Provide the (X, Y) coordinate of the cell's center where the given text is located.  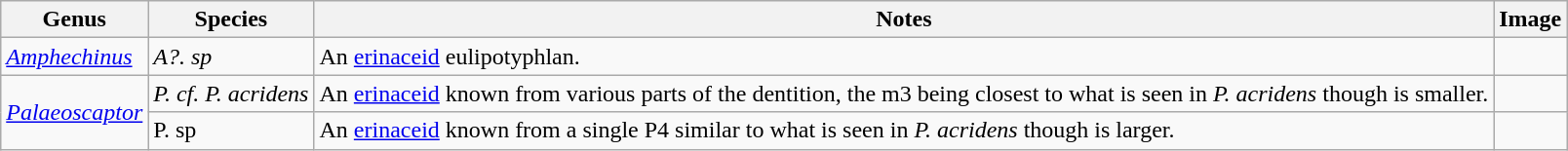
Palaeoscaptor (74, 112)
An erinaceid known from a single P4 similar to what is seen in P. acridens though is larger. (904, 131)
A?. sp (231, 57)
Genus (74, 19)
Image (1531, 19)
P. sp (231, 131)
Species (231, 19)
An erinaceid eulipotyphlan. (904, 57)
Notes (904, 19)
Amphechinus (74, 57)
P. cf. P. acridens (231, 94)
An erinaceid known from various parts of the dentition, the m3 being closest to what is seen in P. acridens though is smaller. (904, 94)
